Scan for the cell matching the given text and deliver its [X, Y] coordinate at center. 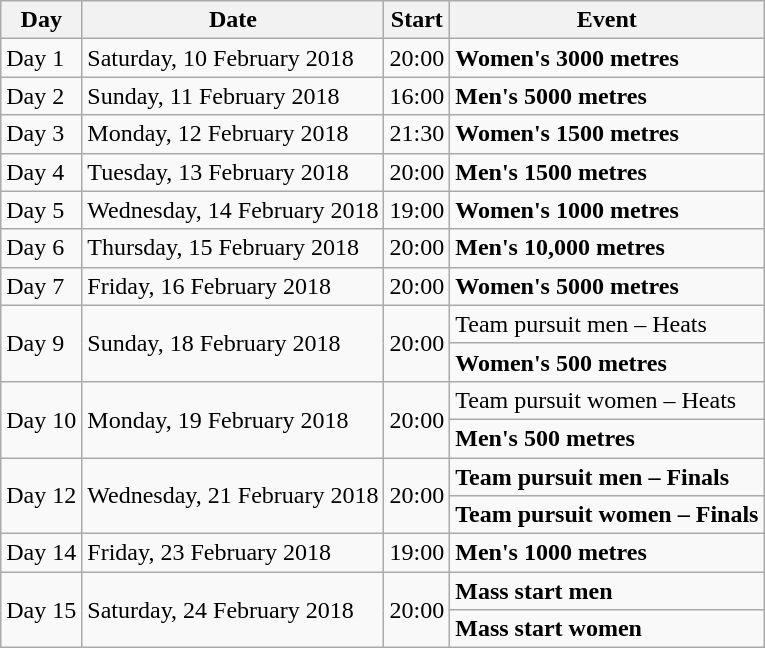
Event [607, 20]
Day 12 [42, 496]
Thursday, 15 February 2018 [233, 248]
Day 9 [42, 343]
Women's 1500 metres [607, 134]
Day 3 [42, 134]
Men's 5000 metres [607, 96]
Day 4 [42, 172]
Monday, 12 February 2018 [233, 134]
Mass start women [607, 629]
Women's 3000 metres [607, 58]
Sunday, 18 February 2018 [233, 343]
Day 15 [42, 610]
Sunday, 11 February 2018 [233, 96]
Men's 1000 metres [607, 553]
Day 2 [42, 96]
Date [233, 20]
Men's 500 metres [607, 438]
16:00 [417, 96]
Wednesday, 14 February 2018 [233, 210]
Friday, 16 February 2018 [233, 286]
Men's 10,000 metres [607, 248]
Day 7 [42, 286]
Day 1 [42, 58]
Day 6 [42, 248]
Monday, 19 February 2018 [233, 419]
Men's 1500 metres [607, 172]
Tuesday, 13 February 2018 [233, 172]
Team pursuit women – Finals [607, 515]
Start [417, 20]
Women's 5000 metres [607, 286]
Day 14 [42, 553]
Women's 1000 metres [607, 210]
Day [42, 20]
Team pursuit men – Finals [607, 477]
Saturday, 24 February 2018 [233, 610]
Women's 500 metres [607, 362]
Day 5 [42, 210]
Friday, 23 February 2018 [233, 553]
Team pursuit men – Heats [607, 324]
Mass start men [607, 591]
Day 10 [42, 419]
Saturday, 10 February 2018 [233, 58]
Wednesday, 21 February 2018 [233, 496]
Team pursuit women – Heats [607, 400]
21:30 [417, 134]
